Provide the (x, y) coordinate of the cell's center where the given text is located.  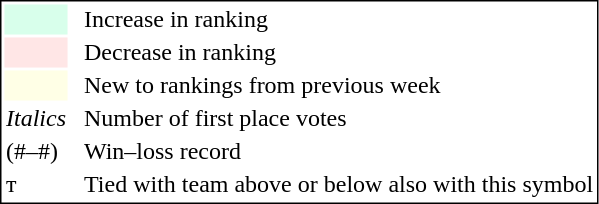
Decrease in ranking (338, 53)
New to rankings from previous week (338, 85)
Win–loss record (338, 151)
Number of first place votes (338, 119)
т (36, 185)
Italics (36, 119)
Increase in ranking (338, 19)
(#–#) (36, 151)
Tied with team above or below also with this symbol (338, 185)
